Locate the cell with the specified text and output its (X, Y) center coordinate. 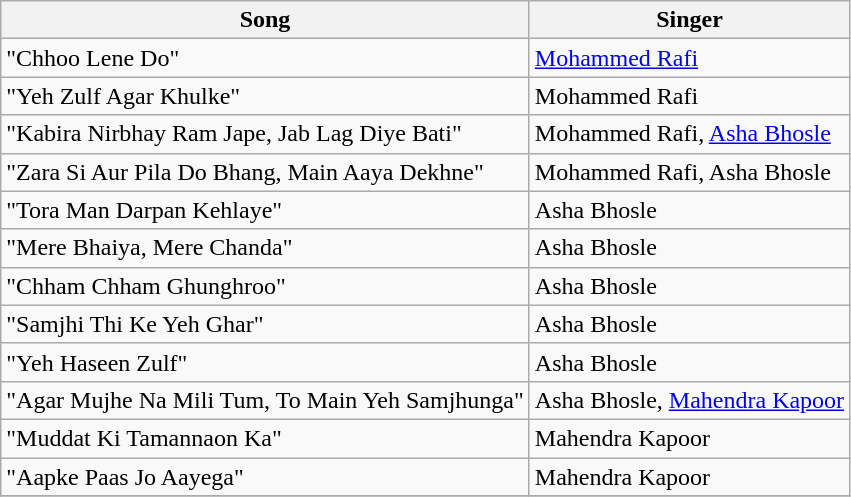
"Tora Man Darpan Kehlaye" (266, 210)
"Mere Bhaiya, Mere Chanda" (266, 248)
Singer (689, 20)
"Aapke Paas Jo Aayega" (266, 477)
"Agar Mujhe Na Mili Tum, To Main Yeh Samjhunga" (266, 400)
"Samjhi Thi Ke Yeh Ghar" (266, 324)
"Chhoo Lene Do" (266, 58)
"Muddat Ki Tamannaon Ka" (266, 438)
"Yeh Zulf Agar Khulke" (266, 96)
"Kabira Nirbhay Ram Jape, Jab Lag Diye Bati" (266, 134)
"Yeh Haseen Zulf" (266, 362)
"Chham Chham Ghunghroo" (266, 286)
"Zara Si Aur Pila Do Bhang, Main Aaya Dekhne" (266, 172)
Song (266, 20)
Asha Bhosle, Mahendra Kapoor (689, 400)
